Capture the cell that displays the provided text and extract its (x, y) central coordinate. 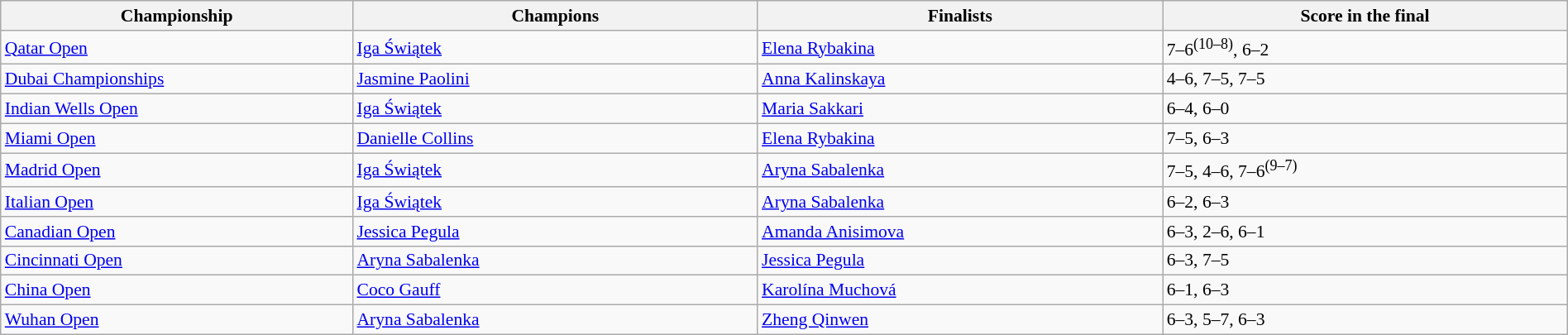
Anna Kalinskaya (960, 79)
Qatar Open (177, 48)
China Open (177, 290)
Amanda Anisimova (960, 232)
7–6(10–8), 6–2 (1365, 48)
6–4, 6–0 (1365, 109)
Cincinnati Open (177, 261)
Dubai Championships (177, 79)
6–1, 6–3 (1365, 290)
Score in the final (1365, 16)
Italian Open (177, 202)
Zheng Qinwen (960, 320)
Jasmine Paolini (555, 79)
6–2, 6–3 (1365, 202)
Maria Sakkari (960, 109)
Madrid Open (177, 170)
Karolína Muchová (960, 290)
Canadian Open (177, 232)
7–5, 4–6, 7–6(9–7) (1365, 170)
Danielle Collins (555, 138)
6–3, 7–5 (1365, 261)
Indian Wells Open (177, 109)
7–5, 6–3 (1365, 138)
Championship (177, 16)
6–3, 5–7, 6–3 (1365, 320)
Finalists (960, 16)
Miami Open (177, 138)
Coco Gauff (555, 290)
Wuhan Open (177, 320)
4–6, 7–5, 7–5 (1365, 79)
Champions (555, 16)
6–3, 2–6, 6–1 (1365, 232)
